For the text-containing cell, return its midpoint in (X, Y) coordinate format. 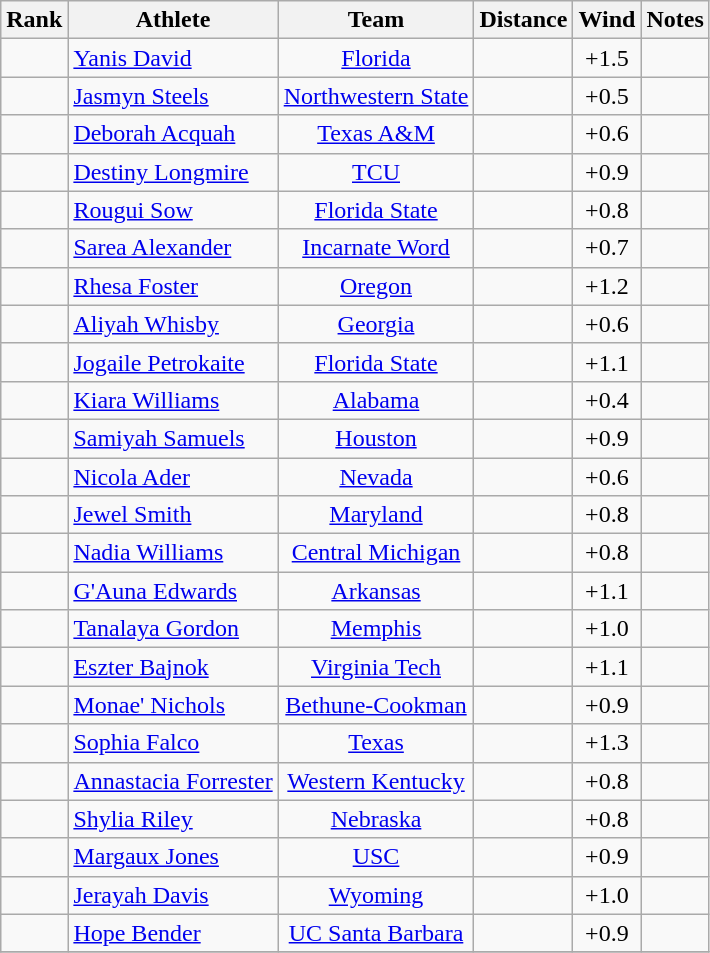
Rhesa Foster (173, 286)
Samiyah Samuels (173, 438)
Annastacia Forrester (173, 781)
TCU (376, 172)
Nadia Williams (173, 553)
Distance (524, 20)
Oregon (376, 286)
Texas (376, 743)
Yanis David (173, 58)
Rank (34, 20)
Jogaile Petrokaite (173, 362)
Virginia Tech (376, 667)
USC (376, 857)
Memphis (376, 629)
+1.3 (607, 743)
Bethune-Cookman (376, 705)
Wind (607, 20)
Kiara Williams (173, 400)
G'Auna Edwards (173, 591)
+0.5 (607, 96)
Nevada (376, 477)
Jerayah Davis (173, 895)
Western Kentucky (376, 781)
Jasmyn Steels (173, 96)
Team (376, 20)
Hope Bender (173, 933)
Northwestern State (376, 96)
Alabama (376, 400)
Nicola Ader (173, 477)
+1.2 (607, 286)
Tanalaya Gordon (173, 629)
+0.4 (607, 400)
Rougui Sow (173, 210)
Houston (376, 438)
Maryland (376, 515)
+1.5 (607, 58)
UC Santa Barbara (376, 933)
Sophia Falco (173, 743)
Wyoming (376, 895)
Athlete (173, 20)
Margaux Jones (173, 857)
Shylia Riley (173, 819)
Florida (376, 58)
Jewel Smith (173, 515)
+0.7 (607, 248)
Central Michigan (376, 553)
Nebraska (376, 819)
Georgia (376, 324)
Sarea Alexander (173, 248)
Arkansas (376, 591)
Eszter Bajnok (173, 667)
Texas A&M (376, 134)
Aliyah Whisby (173, 324)
Deborah Acquah (173, 134)
Incarnate Word (376, 248)
Notes (675, 20)
Monae' Nichols (173, 705)
Destiny Longmire (173, 172)
